Provide the [X, Y] coordinate of the cell's center where the given text is located.  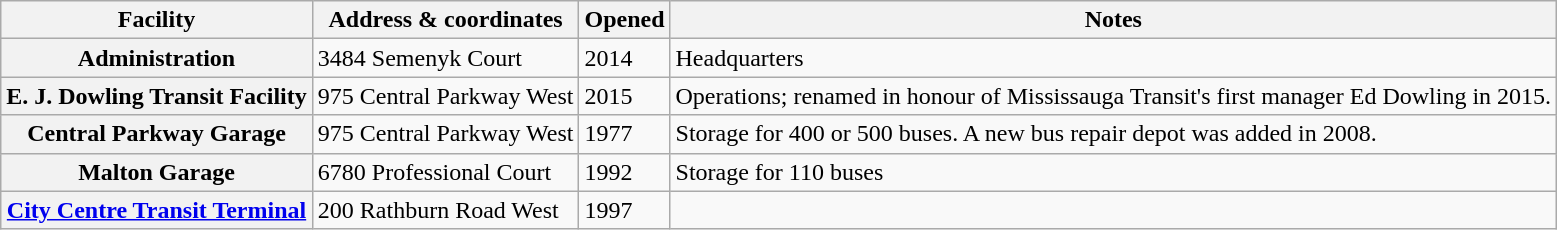
2014 [624, 58]
6780 Professional Court [446, 172]
1977 [624, 134]
Headquarters [1114, 58]
1997 [624, 210]
City Centre Transit Terminal [157, 210]
Notes [1114, 20]
Malton Garage [157, 172]
E. J. Dowling Transit Facility [157, 96]
1992 [624, 172]
3484 Semenyk Court [446, 58]
Operations; renamed in honour of Mississauga Transit's first manager Ed Dowling in 2015. [1114, 96]
Central Parkway Garage [157, 134]
Facility [157, 20]
Address & coordinates [446, 20]
Storage for 110 buses [1114, 172]
2015 [624, 96]
Storage for 400 or 500 buses. A new bus repair depot was added in 2008. [1114, 134]
Administration [157, 58]
200 Rathburn Road West [446, 210]
Opened [624, 20]
